Provide the [X, Y] coordinate of the cell's center where the given text is located.  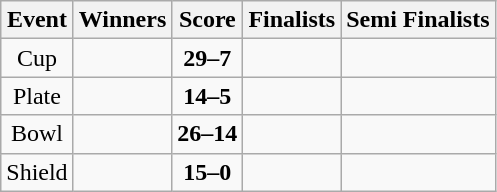
Event [37, 20]
14–5 [208, 96]
29–7 [208, 58]
Bowl [37, 134]
Finalists [292, 20]
26–14 [208, 134]
Semi Finalists [418, 20]
15–0 [208, 172]
Cup [37, 58]
Score [208, 20]
Plate [37, 96]
Shield [37, 172]
Winners [122, 20]
